Output the (x, y) coordinate of the center of the cell containing the given text.  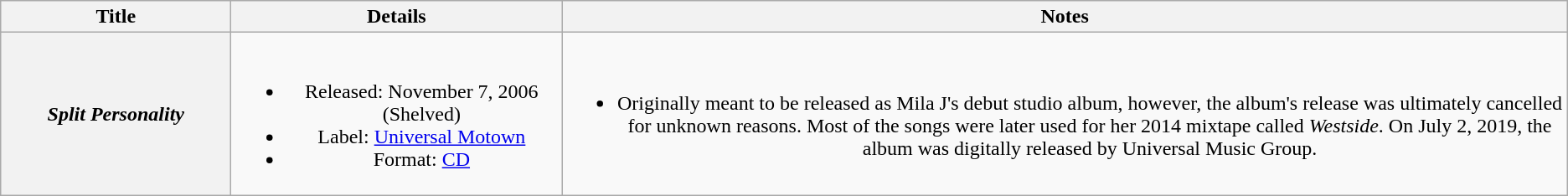
Released: November 7, 2006 (Shelved)Label: Universal MotownFormat: CD (397, 114)
Split Personality (116, 114)
Notes (1065, 17)
Details (397, 17)
Title (116, 17)
